For the text-containing cell, return its midpoint in (X, Y) coordinate format. 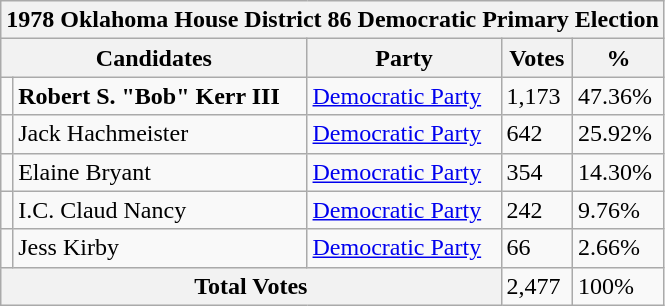
2,477 (536, 286)
47.36% (618, 96)
354 (536, 172)
14.30% (618, 172)
Jess Kirby (160, 248)
Total Votes (251, 286)
% (618, 58)
9.76% (618, 210)
242 (536, 210)
1978 Oklahoma House District 86 Democratic Primary Election (333, 20)
642 (536, 134)
66 (536, 248)
Votes (536, 58)
1,173 (536, 96)
Party (404, 58)
Jack Hachmeister (160, 134)
I.C. Claud Nancy (160, 210)
2.66% (618, 248)
25.92% (618, 134)
Elaine Bryant (160, 172)
Robert S. "Bob" Kerr III (160, 96)
100% (618, 286)
Candidates (154, 58)
